Search for the cell housing the specified text and yield its (x, y) center coordinate. 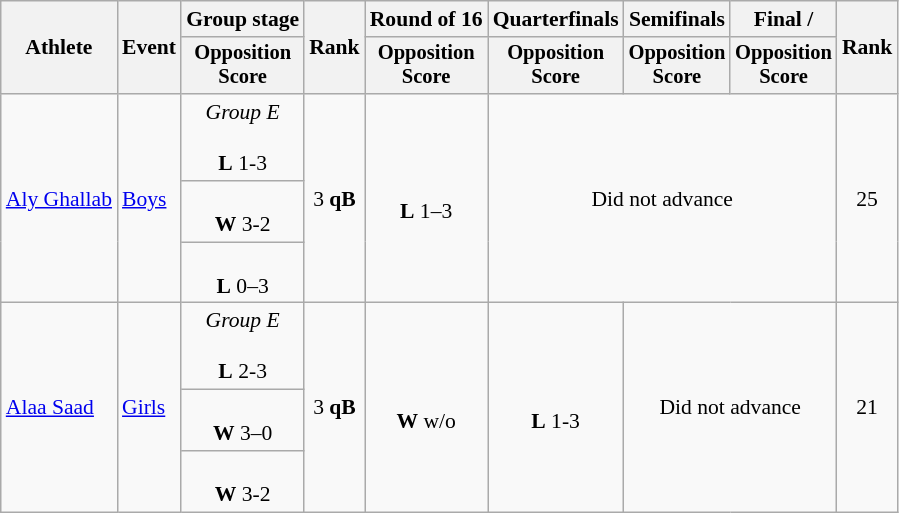
Aly Ghallab (59, 198)
Athlete (59, 48)
Group EL 2-3 (242, 346)
Alaa Saad (59, 408)
25 (868, 198)
Final / (784, 19)
Quarterfinals (556, 19)
Boys (149, 198)
Girls (149, 408)
W 3–0 (242, 420)
Event (149, 48)
Semifinals (678, 19)
L 1–3 (426, 198)
W w/o (426, 408)
L 0–3 (242, 272)
Group EL 1-3 (242, 138)
Round of 16 (426, 19)
21 (868, 408)
Group stage (242, 19)
L 1-3 (556, 408)
